Return the (x, y) coordinate for the center point of the cell that contains the specified text.  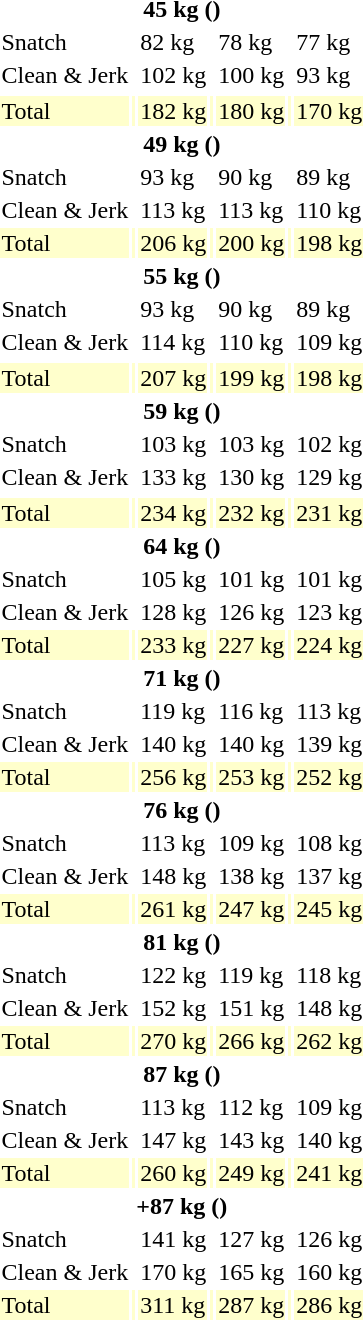
148 kg (174, 876)
147 kg (174, 1140)
110 kg (252, 342)
100 kg (252, 75)
200 kg (252, 243)
266 kg (252, 1041)
151 kg (252, 1008)
130 kg (252, 477)
170 kg (174, 1272)
78 kg (252, 42)
82 kg (174, 42)
207 kg (174, 378)
206 kg (174, 243)
249 kg (252, 1173)
127 kg (252, 1239)
128 kg (174, 612)
233 kg (174, 645)
182 kg (174, 111)
234 kg (174, 513)
256 kg (174, 777)
102 kg (174, 75)
105 kg (174, 579)
165 kg (252, 1272)
199 kg (252, 378)
109 kg (252, 843)
287 kg (252, 1305)
232 kg (252, 513)
101 kg (252, 579)
152 kg (174, 1008)
227 kg (252, 645)
112 kg (252, 1107)
143 kg (252, 1140)
138 kg (252, 876)
114 kg (174, 342)
116 kg (252, 711)
180 kg (252, 111)
270 kg (174, 1041)
141 kg (174, 1239)
261 kg (174, 909)
126 kg (252, 612)
311 kg (174, 1305)
247 kg (252, 909)
253 kg (252, 777)
122 kg (174, 975)
133 kg (174, 477)
260 kg (174, 1173)
